Detect which cell encompasses the target text, then output its (X, Y) center coordinate. 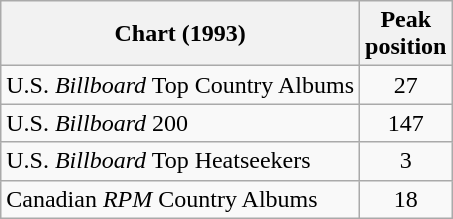
Chart (1993) (180, 34)
Peakposition (406, 34)
3 (406, 161)
18 (406, 199)
U.S. Billboard 200 (180, 123)
147 (406, 123)
Canadian RPM Country Albums (180, 199)
27 (406, 85)
U.S. Billboard Top Heatseekers (180, 161)
U.S. Billboard Top Country Albums (180, 85)
